Determine the (X, Y) coordinate at the center of the cell enclosing the given text.  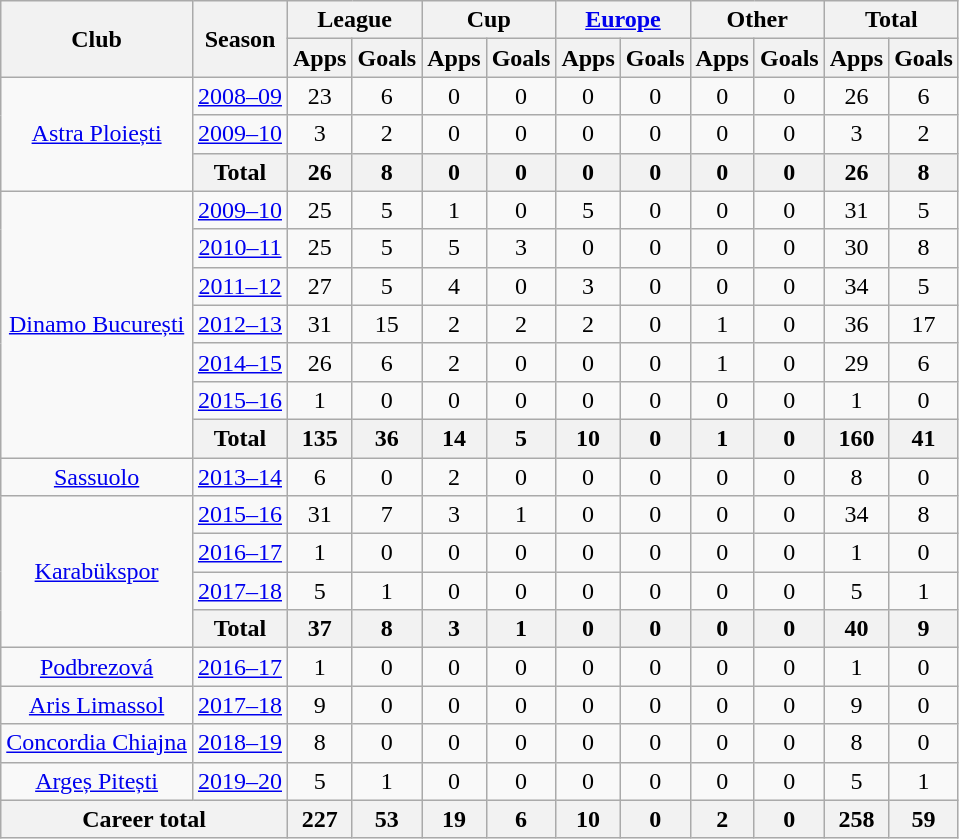
2013–14 (240, 477)
258 (856, 819)
Season (240, 39)
23 (320, 96)
227 (320, 819)
2014–15 (240, 362)
Cup (489, 20)
Club (97, 39)
Argeș Pitești (97, 781)
Europe (623, 20)
Aris Limassol (97, 705)
40 (856, 629)
2010–11 (240, 248)
135 (320, 438)
19 (454, 819)
53 (387, 819)
Concordia Chiajna (97, 743)
160 (856, 438)
2012–13 (240, 324)
League (355, 20)
Astra Ploiești (97, 134)
30 (856, 248)
17 (924, 324)
2018–19 (240, 743)
7 (387, 515)
14 (454, 438)
29 (856, 362)
2011–12 (240, 286)
Karabükspor (97, 572)
41 (924, 438)
27 (320, 286)
Career total (144, 819)
Dinamo București (97, 324)
37 (320, 629)
Other (757, 20)
Sassuolo (97, 477)
2019–20 (240, 781)
2008–09 (240, 96)
Podbrezová (97, 667)
4 (454, 286)
59 (924, 819)
15 (387, 324)
